Return the (X, Y) coordinate for the center point of the cell that contains the specified text.  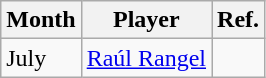
Raúl Rangel (146, 58)
Month (41, 20)
Player (146, 20)
Ref. (238, 20)
July (41, 58)
